Return the (x, y) coordinate for the center point of the cell that contains the specified text.  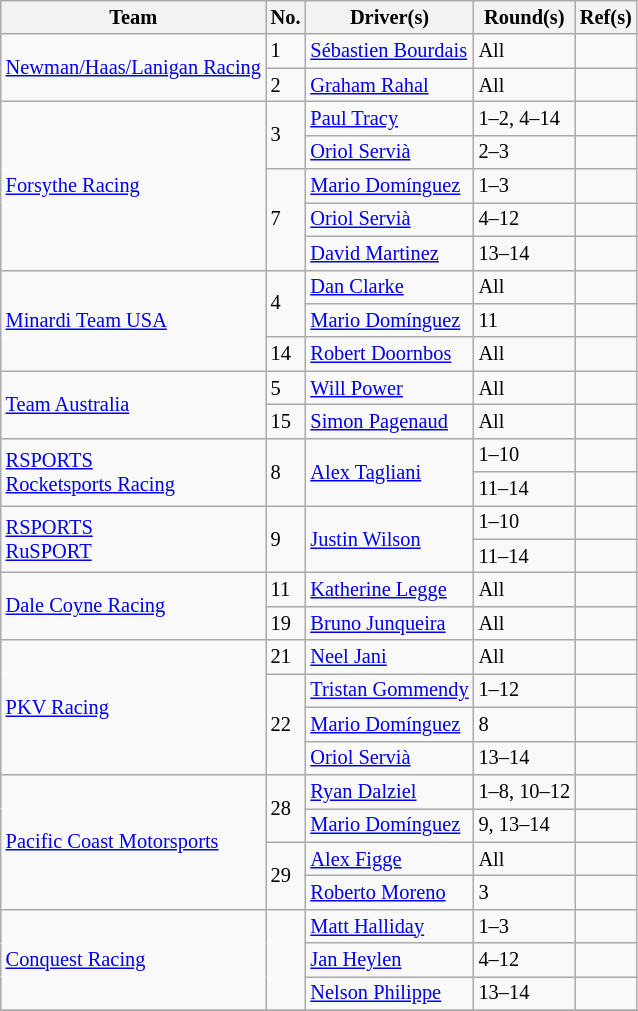
Katherine Legge (389, 589)
Justin Wilson (389, 538)
1–8, 10–12 (524, 791)
15 (286, 421)
Sébastien Bourdais (389, 51)
Ryan Dalziel (389, 791)
Conquest Racing (134, 960)
9, 13–14 (524, 825)
Roberto Moreno (389, 892)
1–12 (524, 690)
1 (286, 51)
Ref(s) (606, 17)
Alex Tagliani (389, 472)
Jan Heylen (389, 960)
RSPORTS RuSPORT (134, 538)
Matt Halliday (389, 926)
No. (286, 17)
Neel Jani (389, 657)
Tristan Gommendy (389, 690)
Will Power (389, 388)
1–2, 4–14 (524, 118)
7 (286, 220)
Newman/Haas/Lanigan Racing (134, 68)
Driver(s) (389, 17)
Dale Coyne Racing (134, 606)
Minardi Team USA (134, 320)
Round(s) (524, 17)
RSPORTS Rocketsports Racing (134, 472)
5 (286, 388)
Alex Figge (389, 859)
28 (286, 808)
19 (286, 623)
Graham Rahal (389, 85)
29 (286, 876)
14 (286, 354)
Paul Tracy (389, 118)
Nelson Philippe (389, 993)
Robert Doornbos (389, 354)
David Martinez (389, 253)
9 (286, 538)
Dan Clarke (389, 287)
2–3 (524, 152)
Simon Pagenaud (389, 421)
4 (286, 304)
Pacific Coast Motorsports (134, 842)
PKV Racing (134, 708)
22 (286, 724)
Forsythe Racing (134, 185)
Team (134, 17)
Bruno Junqueira (389, 623)
Team Australia (134, 404)
2 (286, 85)
21 (286, 657)
